Return (x, y) of the center of cell containing provided text 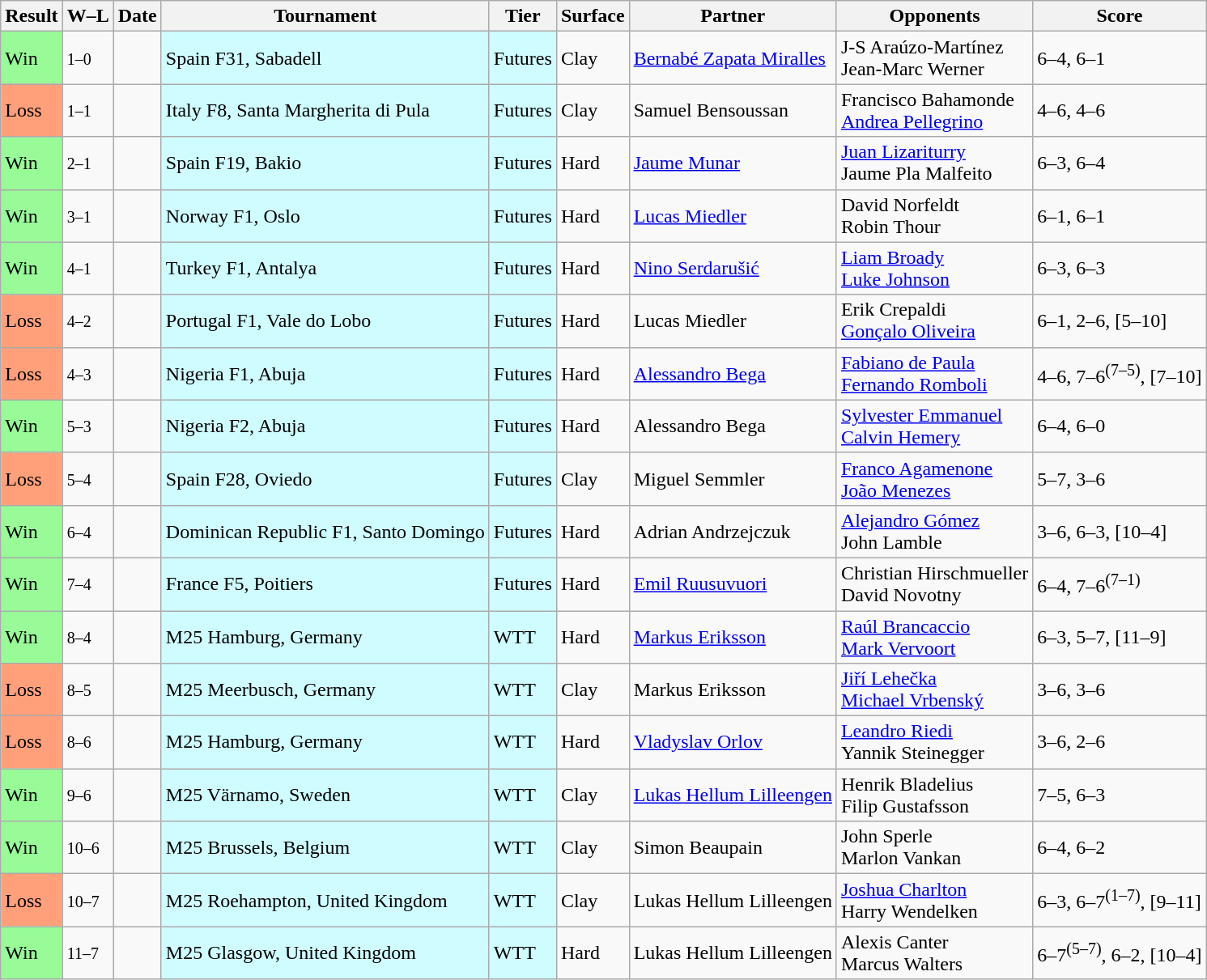
6–4, 7–6(7–1) (1120, 584)
9–6 (87, 795)
Raúl Brancaccio Mark Vervoort (934, 636)
Portugal F1, Vale do Lobo (325, 320)
France F5, Poitiers (325, 584)
10–7 (87, 900)
M25 Brussels, Belgium (325, 848)
M25 Värnamo, Sweden (325, 795)
4–1 (87, 269)
6–4 (87, 531)
W–L (87, 16)
5–4 (87, 479)
Juan Lizariturry Jaume Pla Malfeito (934, 163)
6–1, 6–1 (1120, 215)
Nigeria F1, Abuja (325, 374)
Score (1120, 16)
Erik Crepaldi Gonçalo Oliveira (934, 320)
4–3 (87, 374)
Jaume Munar (733, 163)
David Norfeldt Robin Thour (934, 215)
Alejandro Gómez John Lamble (934, 531)
3–6, 6–3, [10–4] (1120, 531)
Miguel Semmler (733, 479)
Liam Broady Luke Johnson (934, 269)
Surface (593, 16)
7–5, 6–3 (1120, 795)
2–1 (87, 163)
8–5 (87, 689)
Simon Beaupain (733, 848)
6–4, 6–1 (1120, 58)
J-S Araúzo-Martínez Jean-Marc Werner (934, 58)
Sylvester Emmanuel Calvin Hemery (934, 426)
Result (32, 16)
Samuel Bensoussan (733, 110)
Alexis Canter Marcus Walters (934, 953)
Tier (523, 16)
7–4 (87, 584)
Spain F31, Sabadell (325, 58)
Christian Hirschmueller David Novotny (934, 584)
5–7, 3–6 (1120, 479)
Bernabé Zapata Miralles (733, 58)
John Sperle Marlon Vankan (934, 848)
11–7 (87, 953)
Date (138, 16)
Joshua Charlton Harry Wendelken (934, 900)
Nino Serdarušić (733, 269)
6–4, 6–0 (1120, 426)
5–3 (87, 426)
Dominican Republic F1, Santo Domingo (325, 531)
8–4 (87, 636)
Tournament (325, 16)
Fabiano de Paula Fernando Romboli (934, 374)
Adrian Andrzejczuk (733, 531)
3–6, 3–6 (1120, 689)
3–1 (87, 215)
Vladyslav Orlov (733, 743)
M25 Glasgow, United Kingdom (325, 953)
4–2 (87, 320)
6–3, 5–7, [11–9] (1120, 636)
Emil Ruusuvuori (733, 584)
4–6, 7–6(7–5), [7–10] (1120, 374)
Turkey F1, Antalya (325, 269)
8–6 (87, 743)
Spain F28, Oviedo (325, 479)
6–3, 6–3 (1120, 269)
Partner (733, 16)
6–3, 6–4 (1120, 163)
1–1 (87, 110)
Italy F8, Santa Margherita di Pula (325, 110)
Henrik Bladelius Filip Gustafsson (934, 795)
6–1, 2–6, [5–10] (1120, 320)
M25 Roehampton, United Kingdom (325, 900)
4–6, 4–6 (1120, 110)
Franco Agamenone João Menezes (934, 479)
M25 Meerbusch, Germany (325, 689)
Nigeria F2, Abuja (325, 426)
Francisco Bahamonde Andrea Pellegrino (934, 110)
1–0 (87, 58)
Norway F1, Oslo (325, 215)
6–7(5–7), 6–2, [10–4] (1120, 953)
Spain F19, Bakio (325, 163)
3–6, 2–6 (1120, 743)
10–6 (87, 848)
6–3, 6–7(1–7), [9–11] (1120, 900)
6–4, 6–2 (1120, 848)
Jiří Lehečka Michael Vrbenský (934, 689)
Opponents (934, 16)
Leandro Riedi Yannik Steinegger (934, 743)
